Provide the [X, Y] coordinate of the cell's center where the given text is located.  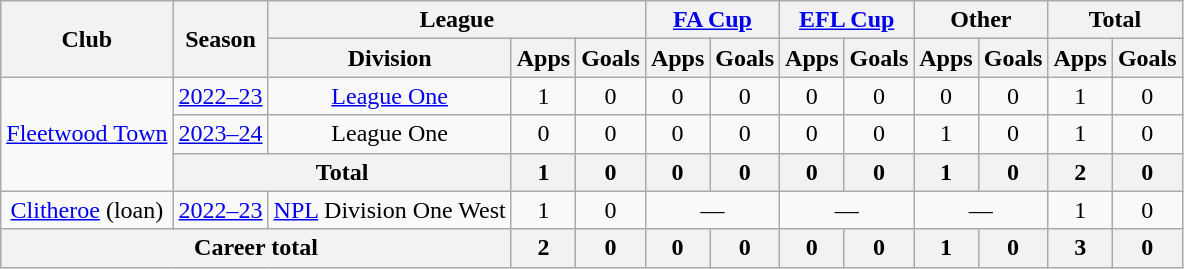
League [456, 20]
Career total [256, 248]
FA Cup [712, 20]
2023–24 [220, 134]
Season [220, 39]
NPL Division One West [390, 210]
3 [1080, 248]
Other [981, 20]
Division [390, 58]
Fleetwood Town [87, 134]
Club [87, 39]
EFL Cup [847, 20]
Clitheroe (loan) [87, 210]
